Find where the given text appears and provide that cell's center as (x, y) coordinate. 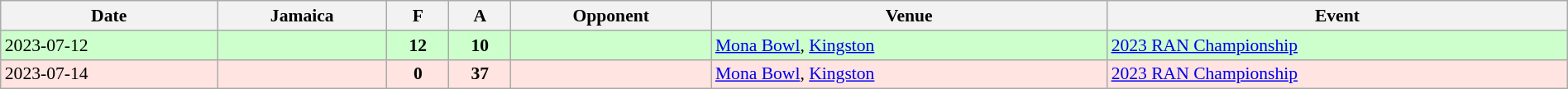
Event (1338, 16)
37 (480, 74)
Date (109, 16)
0 (418, 74)
Opponent (611, 16)
12 (418, 45)
10 (480, 45)
A (480, 16)
Venue (910, 16)
F (418, 16)
Jamaica (303, 16)
2023-07-12 (109, 45)
2023-07-14 (109, 74)
